Search for the cell housing the specified text and yield its (x, y) center coordinate. 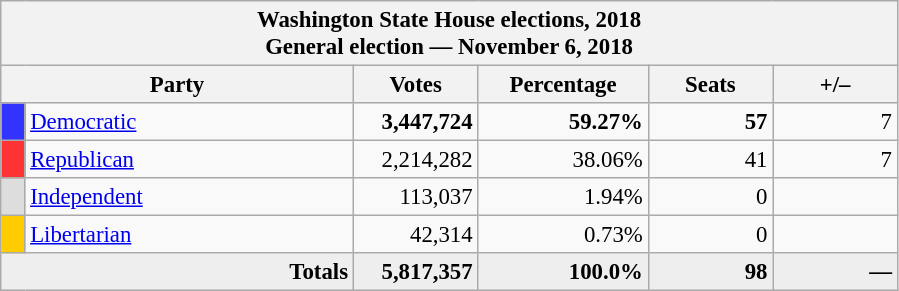
Washington State House elections, 2018General election — November 6, 2018 (450, 34)
Libertarian (189, 235)
2,214,282 (416, 160)
Seats (710, 85)
Party (178, 85)
59.27% (563, 122)
42,314 (416, 235)
Democratic (189, 122)
+/– (836, 85)
Independent (189, 197)
41 (710, 160)
Percentage (563, 85)
3,447,724 (416, 122)
Republican (189, 160)
0.73% (563, 235)
57 (710, 122)
Votes (416, 85)
38.06% (563, 160)
1.94% (563, 197)
113,037 (416, 197)
